Capture the cell that displays the provided text and extract its [X, Y] central coordinate. 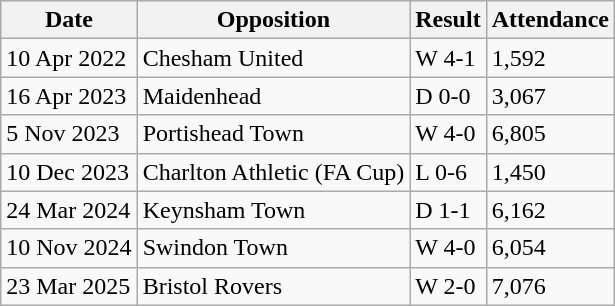
1,592 [550, 58]
1,450 [550, 172]
Portishead Town [274, 134]
10 Apr 2022 [69, 58]
6,805 [550, 134]
10 Nov 2024 [69, 248]
Keynsham Town [274, 210]
Bristol Rovers [274, 286]
W 2-0 [448, 286]
Date [69, 20]
D 0-0 [448, 96]
10 Dec 2023 [69, 172]
7,076 [550, 286]
Opposition [274, 20]
Maidenhead [274, 96]
24 Mar 2024 [69, 210]
Attendance [550, 20]
6,054 [550, 248]
16 Apr 2023 [69, 96]
D 1-1 [448, 210]
6,162 [550, 210]
3,067 [550, 96]
W 4-1 [448, 58]
Swindon Town [274, 248]
Charlton Athletic (FA Cup) [274, 172]
Result [448, 20]
5 Nov 2023 [69, 134]
Chesham United [274, 58]
L 0-6 [448, 172]
23 Mar 2025 [69, 286]
